Locate the cell with the specified text and output its (X, Y) center coordinate. 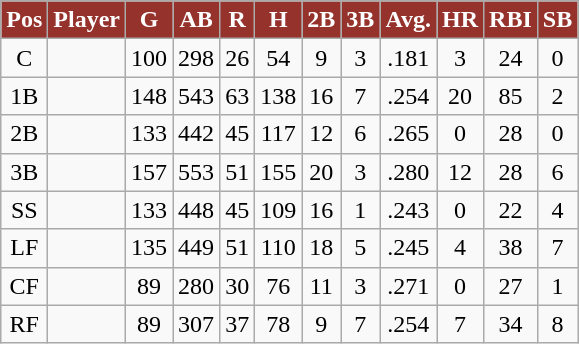
CF (24, 286)
.280 (408, 172)
24 (511, 58)
RF (24, 324)
148 (150, 96)
85 (511, 96)
.243 (408, 210)
LF (24, 248)
8 (557, 324)
2 (557, 96)
63 (238, 96)
280 (196, 286)
553 (196, 172)
298 (196, 58)
18 (322, 248)
109 (278, 210)
1B (24, 96)
157 (150, 172)
34 (511, 324)
155 (278, 172)
448 (196, 210)
SS (24, 210)
442 (196, 134)
543 (196, 96)
.245 (408, 248)
.271 (408, 286)
C (24, 58)
26 (238, 58)
135 (150, 248)
.265 (408, 134)
RBI (511, 20)
H (278, 20)
138 (278, 96)
.181 (408, 58)
449 (196, 248)
30 (238, 286)
117 (278, 134)
Avg. (408, 20)
AB (196, 20)
11 (322, 286)
Pos (24, 20)
SB (557, 20)
110 (278, 248)
Player (87, 20)
37 (238, 324)
100 (150, 58)
54 (278, 58)
78 (278, 324)
HR (460, 20)
G (150, 20)
5 (360, 248)
76 (278, 286)
38 (511, 248)
27 (511, 286)
22 (511, 210)
307 (196, 324)
R (238, 20)
